Find where the given text appears and provide that cell's center as (X, Y) coordinate. 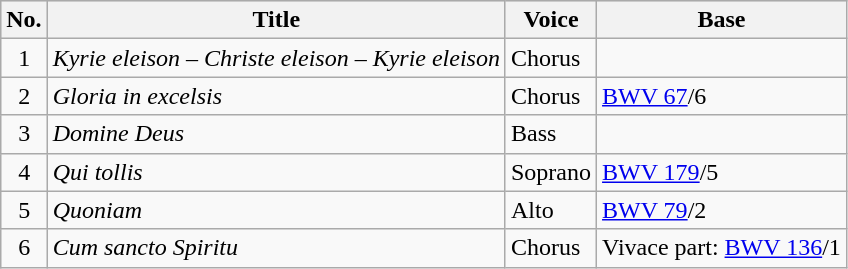
Qui tollis (276, 172)
Domine Deus (276, 134)
BWV 179/5 (722, 172)
Kyrie eleison – Christe eleison – Kyrie eleison (276, 58)
2 (24, 96)
Quoniam (276, 210)
4 (24, 172)
Cum sancto Spiritu (276, 248)
Bass (550, 134)
Base (722, 20)
BWV 79/2 (722, 210)
3 (24, 134)
Alto (550, 210)
Gloria in excelsis (276, 96)
6 (24, 248)
Title (276, 20)
No. (24, 20)
Voice (550, 20)
Soprano (550, 172)
Vivace part: BWV 136/1 (722, 248)
BWV 67/6 (722, 96)
1 (24, 58)
5 (24, 210)
